Return (X, Y) of the center of cell containing provided text 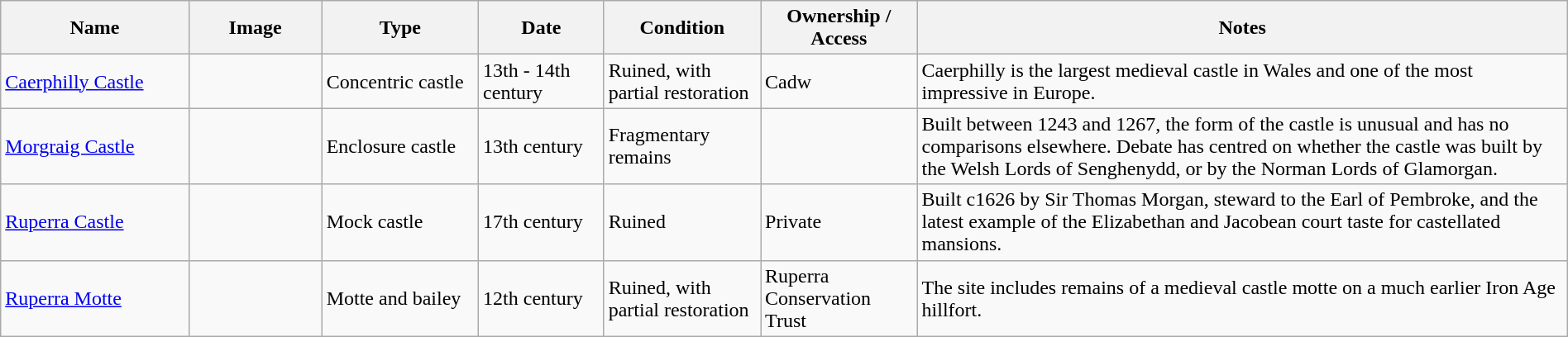
Mock castle (400, 222)
Ruperra Conservation Trust (839, 298)
Ruperra Motte (94, 298)
Type (400, 28)
Private (839, 222)
Condition (681, 28)
The site includes remains of a medieval castle motte on a much earlier Iron Age hillfort. (1242, 298)
Ruperra Castle (94, 222)
13th - 14th century (542, 81)
Caerphilly Castle (94, 81)
Date (542, 28)
Ruined (681, 222)
Enclosure castle (400, 146)
Cadw (839, 81)
Notes (1242, 28)
Morgraig Castle (94, 146)
Caerphilly is the largest medieval castle in Wales and one of the most impressive in Europe. (1242, 81)
17th century (542, 222)
Name (94, 28)
Ownership / Access (839, 28)
13th century (542, 146)
Fragmentary remains (681, 146)
Motte and bailey (400, 298)
Image (255, 28)
12th century (542, 298)
Concentric castle (400, 81)
